Search for the cell housing the specified text and yield its [x, y] center coordinate. 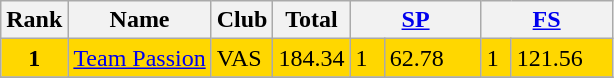
FS [546, 20]
Rank [34, 20]
121.56 [562, 58]
Team Passion [140, 58]
VAS [242, 58]
SP [416, 20]
Total [312, 20]
184.34 [312, 58]
Name [140, 20]
Club [242, 20]
62.78 [432, 58]
